Provide the [x, y] coordinate of the cell's center where the given text is located.  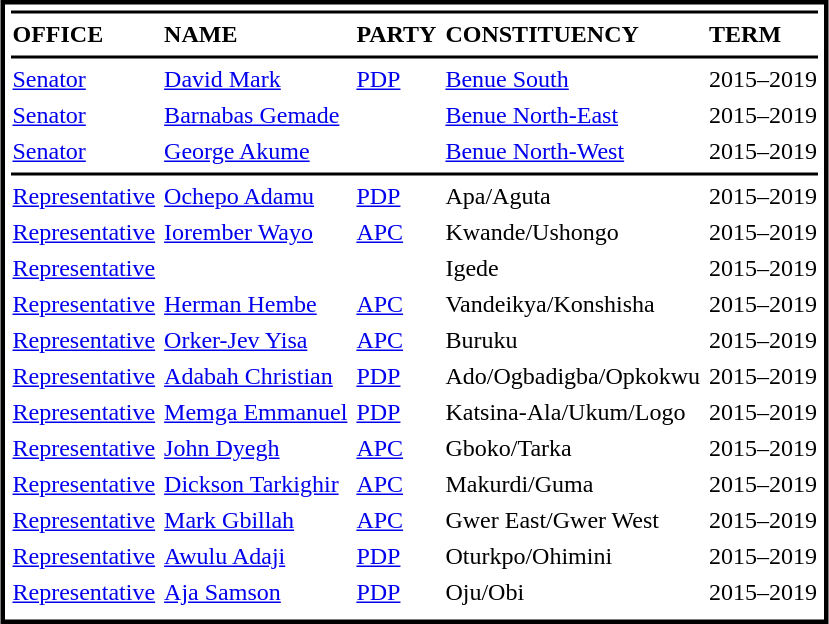
Iorember Wayo [256, 233]
Dickson Tarkighir [256, 485]
Katsina-Ala/Ukum/Logo [573, 413]
Herman Hembe [256, 305]
Oju/Obi [573, 593]
NAME [256, 35]
PARTY [396, 35]
Memga Emmanuel [256, 413]
CONSTITUENCY [573, 35]
Mark Gbillah [256, 521]
Ado/Ogbadigba/Opkokwu [573, 377]
John Dyegh [256, 449]
Aja Samson [256, 593]
Benue South [573, 79]
Benue North-West [573, 151]
Orker-Jev Yisa [256, 341]
Kwande/Ushongo [573, 233]
OFFICE [84, 35]
Awulu Adaji [256, 557]
Ochepo Adamu [256, 197]
Adabah Christian [256, 377]
Barnabas Gemade [256, 115]
Gwer East/Gwer West [573, 521]
Oturkpo/Ohimini [573, 557]
TERM [764, 35]
Igede [573, 269]
Buruku [573, 341]
George Akume [256, 151]
Benue North-East [573, 115]
David Mark [256, 79]
Makurdi/Guma [573, 485]
Apa/Aguta [573, 197]
Gboko/Tarka [573, 449]
Vandeikya/Konshisha [573, 305]
